Locate the cell with the specified text and output its (x, y) center coordinate. 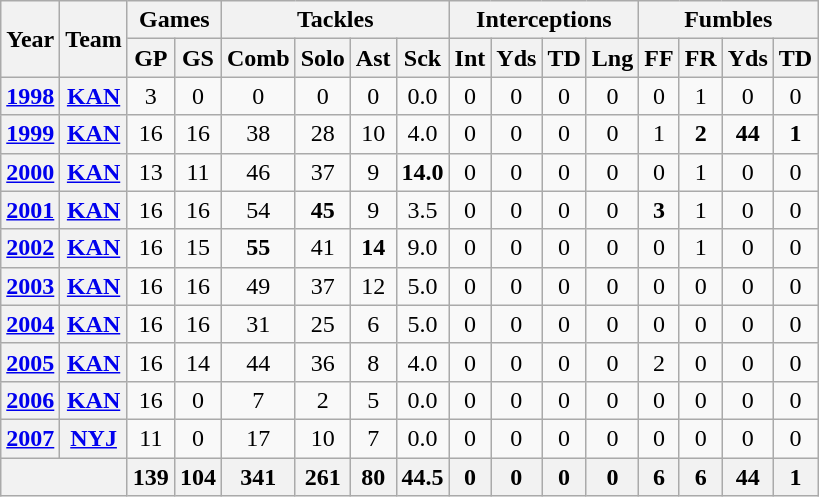
38 (258, 134)
341 (258, 477)
25 (322, 324)
80 (373, 477)
2004 (30, 324)
28 (322, 134)
Comb (258, 58)
12 (373, 286)
GP (150, 58)
1999 (30, 134)
Fumbles (728, 20)
FF (659, 58)
49 (258, 286)
9.0 (422, 248)
17 (258, 438)
2007 (30, 438)
Lng (612, 58)
GS (198, 58)
Interceptions (544, 20)
261 (322, 477)
NYJ (94, 438)
2005 (30, 362)
2006 (30, 400)
Year (30, 39)
2002 (30, 248)
Solo (322, 58)
13 (150, 172)
104 (198, 477)
Team (94, 39)
5 (373, 400)
Games (174, 20)
54 (258, 210)
Int (470, 58)
46 (258, 172)
44.5 (422, 477)
36 (322, 362)
2003 (30, 286)
139 (150, 477)
45 (322, 210)
55 (258, 248)
3.5 (422, 210)
FR (700, 58)
Ast (373, 58)
Tackles (335, 20)
15 (198, 248)
2001 (30, 210)
8 (373, 362)
14.0 (422, 172)
41 (322, 248)
1998 (30, 96)
31 (258, 324)
Sck (422, 58)
2000 (30, 172)
